For the text-containing cell, return its midpoint in [x, y] coordinate format. 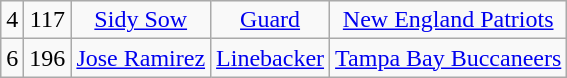
Sidy Sow [141, 20]
Linebacker [270, 58]
Guard [270, 20]
New England Patriots [448, 20]
Jose Ramirez [141, 58]
196 [48, 58]
117 [48, 20]
6 [12, 58]
4 [12, 20]
Tampa Bay Buccaneers [448, 58]
